Identify which cell holds the provided text, then report its (X, Y) central coordinate. 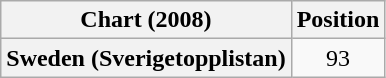
Chart (2008) (146, 20)
Position (338, 20)
Sweden (Sverigetopplistan) (146, 58)
93 (338, 58)
